Determine the [x, y] coordinate at the center of the cell enclosing the given text.  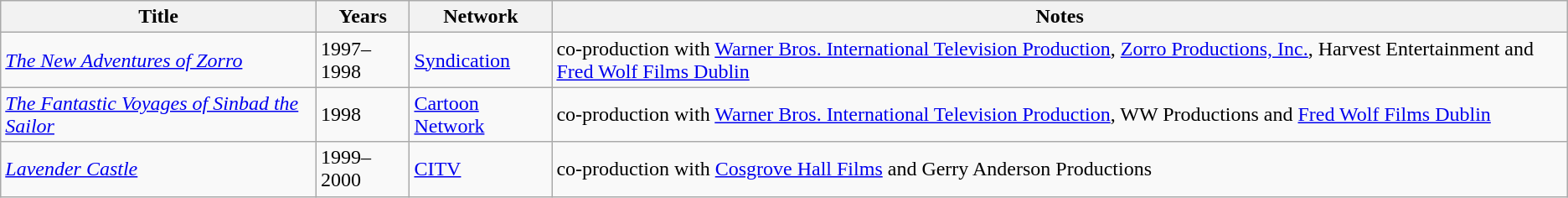
1997–1998 [362, 60]
CITV [481, 169]
co-production with Warner Bros. International Television Production, Zorro Productions, Inc., Harvest Entertainment and Fred Wolf Films Dublin [1060, 60]
Lavender Castle [159, 169]
Title [159, 17]
1998 [362, 114]
The New Adventures of Zorro [159, 60]
Syndication [481, 60]
co-production with Cosgrove Hall Films and Gerry Anderson Productions [1060, 169]
1999–2000 [362, 169]
The Fantastic Voyages of Sinbad the Sailor [159, 114]
co-production with Warner Bros. International Television Production, WW Productions and Fred Wolf Films Dublin [1060, 114]
Years [362, 17]
Notes [1060, 17]
Cartoon Network [481, 114]
Network [481, 17]
